Determine the (X, Y) coordinate at the center of the cell enclosing the given text.  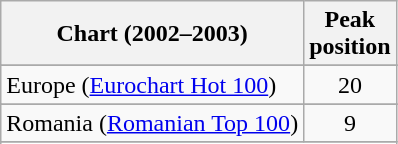
20 (350, 85)
9 (350, 123)
Peakposition (350, 34)
Chart (2002–2003) (152, 34)
Europe (Eurochart Hot 100) (152, 85)
Romania (Romanian Top 100) (152, 123)
